Output the (x, y) coordinate of the center of the cell containing the given text.  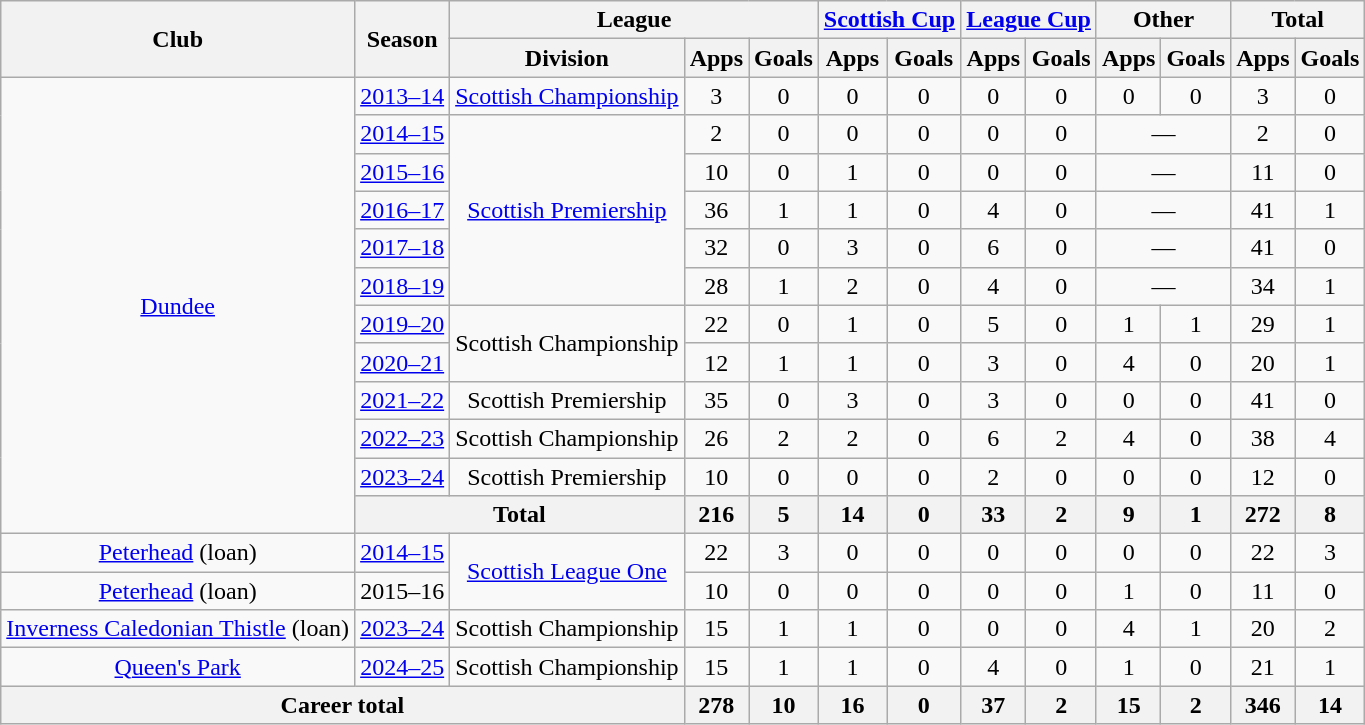
8 (1330, 515)
2024–25 (402, 667)
Dundee (178, 306)
Career total (342, 705)
33 (994, 515)
346 (1263, 705)
Other (1163, 20)
29 (1263, 324)
216 (716, 515)
League (634, 20)
272 (1263, 515)
Club (178, 39)
2017–18 (402, 248)
2022–23 (402, 438)
Scottish Cup (889, 20)
26 (716, 438)
32 (716, 248)
35 (716, 400)
2020–21 (402, 362)
2019–20 (402, 324)
Division (567, 58)
Season (402, 39)
21 (1263, 667)
2013–14 (402, 96)
278 (716, 705)
Queen's Park (178, 667)
34 (1263, 286)
38 (1263, 438)
2016–17 (402, 210)
League Cup (1029, 20)
Inverness Caledonian Thistle (loan) (178, 629)
9 (1128, 515)
Scottish League One (567, 572)
36 (716, 210)
16 (852, 705)
37 (994, 705)
2021–22 (402, 400)
2018–19 (402, 286)
28 (716, 286)
